From the cell containing the given text, extract its center point as (x, y) coordinate. 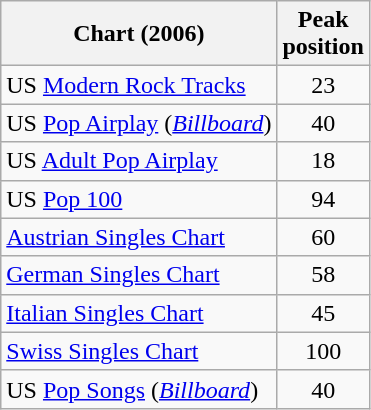
US Adult Pop Airplay (139, 161)
Austrian Singles Chart (139, 237)
Swiss Singles Chart (139, 351)
US Pop 100 (139, 199)
US Pop Airplay (Billboard) (139, 123)
58 (323, 275)
US Modern Rock Tracks (139, 85)
US Pop Songs (Billboard) (139, 389)
23 (323, 85)
100 (323, 351)
Peakposition (323, 34)
45 (323, 313)
German Singles Chart (139, 275)
Italian Singles Chart (139, 313)
94 (323, 199)
18 (323, 161)
Chart (2006) (139, 34)
60 (323, 237)
